Provide the [x, y] coordinate of the cell's center where the given text is located.  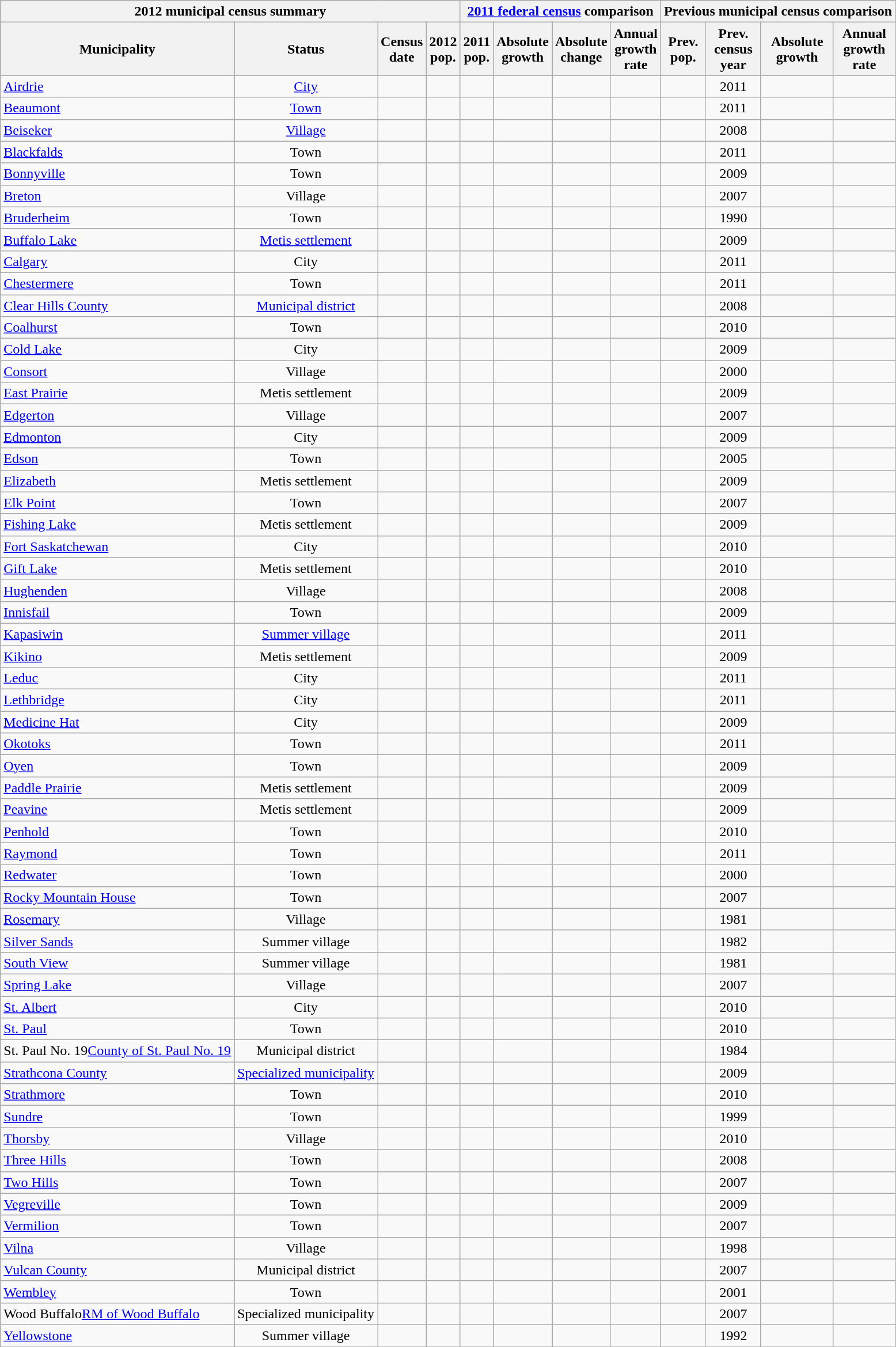
Cold Lake [117, 350]
Status [306, 49]
Coalhurst [117, 328]
Wood BuffaloRM of Wood Buffalo [117, 1314]
2011pop. [477, 49]
East Prairie [117, 393]
1982 [733, 941]
Bonnyville [117, 174]
Spring Lake [117, 985]
Calgary [117, 261]
Oyen [117, 766]
Vegreville [117, 1204]
Beaumont [117, 108]
Consort [117, 371]
Sundre [117, 1117]
Strathmore [117, 1095]
Kapasiwin [117, 634]
Wembley [117, 1292]
Silver Sands [117, 941]
Kikino [117, 656]
Airdrie [117, 86]
Redwater [117, 875]
Breton [117, 196]
Vilna [117, 1248]
Gift Lake [117, 568]
Okotoks [117, 744]
Chestermere [117, 283]
Edmonton [117, 437]
Prev.censusyear [733, 49]
Strathcona County [117, 1073]
Rosemary [117, 919]
Bruderheim [117, 218]
Peavine [117, 810]
Yellowstone [117, 1335]
Absolutechange [581, 49]
1984 [733, 1051]
2001 [733, 1292]
2011 federal census comparison [560, 12]
Elizabeth [117, 481]
Rocky Mountain House [117, 897]
1992 [733, 1335]
Innisfail [117, 612]
Penhold [117, 832]
Edson [117, 459]
Prev.pop. [683, 49]
St. Paul [117, 1029]
Buffalo Lake [117, 240]
1990 [733, 218]
Elk Point [117, 503]
Two Hills [117, 1182]
Edgerton [117, 415]
Vulcan County [117, 1270]
Paddle Prairie [117, 788]
2005 [733, 459]
St. Albert [117, 1007]
Thorsby [117, 1139]
1998 [733, 1248]
Fort Saskatchewan [117, 547]
Censusdate [402, 49]
Blackfalds [117, 152]
2012 municipal census summary [230, 12]
1999 [733, 1117]
Medicine Hat [117, 722]
Vermilion [117, 1226]
Fishing Lake [117, 525]
2012pop. [443, 49]
Hughenden [117, 590]
Lethbridge [117, 700]
Three Hills [117, 1160]
St. Paul No. 19County of St. Paul No. 19 [117, 1051]
Previous municipal census comparison [777, 12]
South View [117, 963]
Clear Hills County [117, 306]
Beiseker [117, 130]
Municipality [117, 49]
Leduc [117, 678]
Raymond [117, 853]
